From the cell containing the given text, extract its center point as [x, y] coordinate. 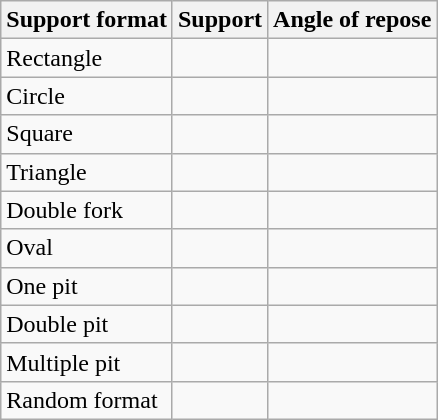
Support [220, 20]
Rectangle [87, 58]
Angle of repose [352, 20]
Random format [87, 400]
Square [87, 134]
Double fork [87, 210]
Multiple pit [87, 362]
Double pit [87, 324]
Oval [87, 248]
Triangle [87, 172]
One pit [87, 286]
Circle [87, 96]
Support format [87, 20]
